Output the [x, y] coordinate of the center of the cell containing the given text.  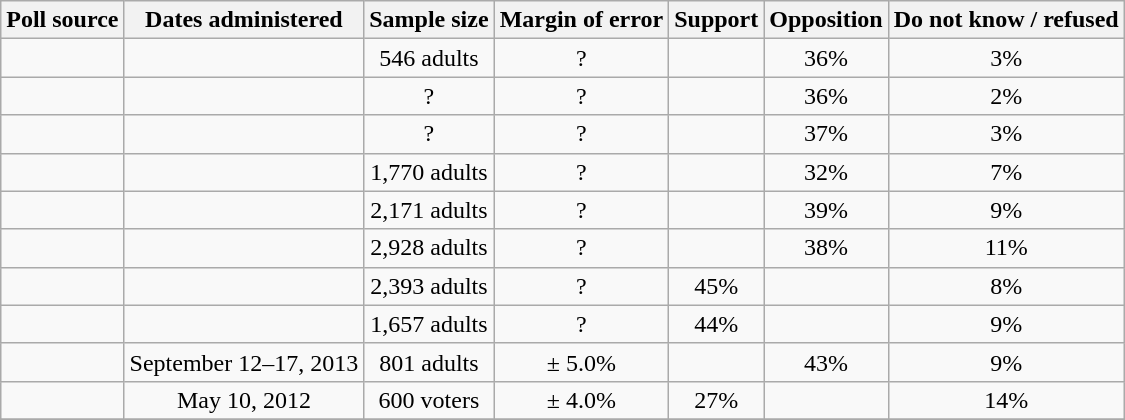
May 10, 2012 [244, 400]
39% [826, 210]
2,928 adults [429, 248]
Dates administered [244, 20]
Sample size [429, 20]
± 5.0% [582, 362]
7% [1006, 172]
43% [826, 362]
Poll source [62, 20]
Margin of error [582, 20]
± 4.0% [582, 400]
37% [826, 134]
27% [716, 400]
September 12–17, 2013 [244, 362]
8% [1006, 286]
801 adults [429, 362]
45% [716, 286]
2% [1006, 96]
44% [716, 324]
2,171 adults [429, 210]
2,393 adults [429, 286]
1,657 adults [429, 324]
14% [1006, 400]
546 adults [429, 58]
32% [826, 172]
Opposition [826, 20]
600 voters [429, 400]
38% [826, 248]
Do not know / refused [1006, 20]
1,770 adults [429, 172]
Support [716, 20]
11% [1006, 248]
